Output the (X, Y) coordinate of the center of the cell containing the given text.  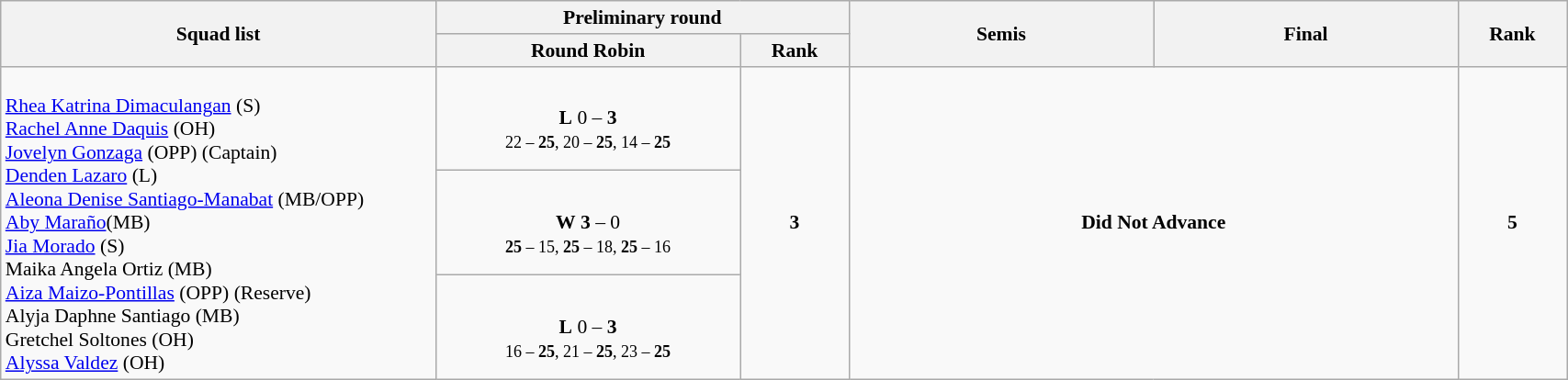
Preliminary round (642, 17)
Semis (1001, 33)
L 0 – 3 16 – 25, 21 – 25, 23 – 25 (588, 328)
W 3 – 0 25 – 15, 25 – 18, 25 – 16 (588, 223)
Round Robin (588, 50)
L 0 – 3 22 – 25, 20 – 25, 14 – 25 (588, 118)
Final (1306, 33)
Squad list (219, 33)
Did Not Advance (1154, 223)
3 (795, 223)
5 (1512, 223)
